Provide the [X, Y] coordinate of the cell's center where the given text is located.  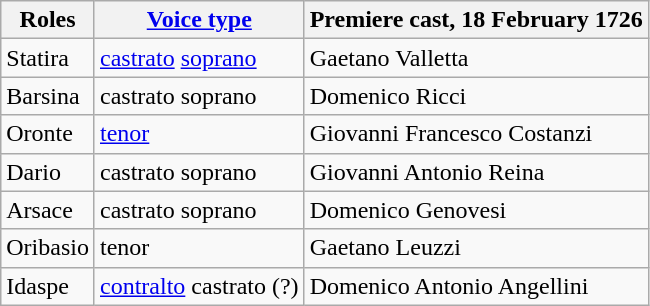
Domenico Antonio Angellini [476, 286]
Dario [48, 172]
Premiere cast, 18 February 1726 [476, 20]
Idaspe [48, 286]
Giovanni Antonio Reina [476, 172]
Statira [48, 58]
Gaetano Valletta [476, 58]
Voice type [199, 20]
Oribasio [48, 248]
Roles [48, 20]
Domenico Ricci [476, 96]
Barsina [48, 96]
Giovanni Francesco Costanzi [476, 134]
Domenico Genovesi [476, 210]
Oronte [48, 134]
Gaetano Leuzzi [476, 248]
Arsace [48, 210]
contralto castrato (?) [199, 286]
